Detect which cell encompasses the target text, then output its (X, Y) center coordinate. 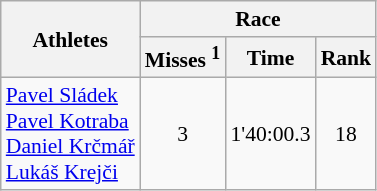
Rank (346, 58)
Athletes (70, 40)
Race (258, 19)
Pavel SládekPavel KotrabaDaniel KrčmářLukáš Krejči (70, 134)
18 (346, 134)
Misses 1 (183, 58)
Time (270, 58)
1'40:00.3 (270, 134)
3 (183, 134)
